Capture the cell that displays the provided text and extract its [x, y] central coordinate. 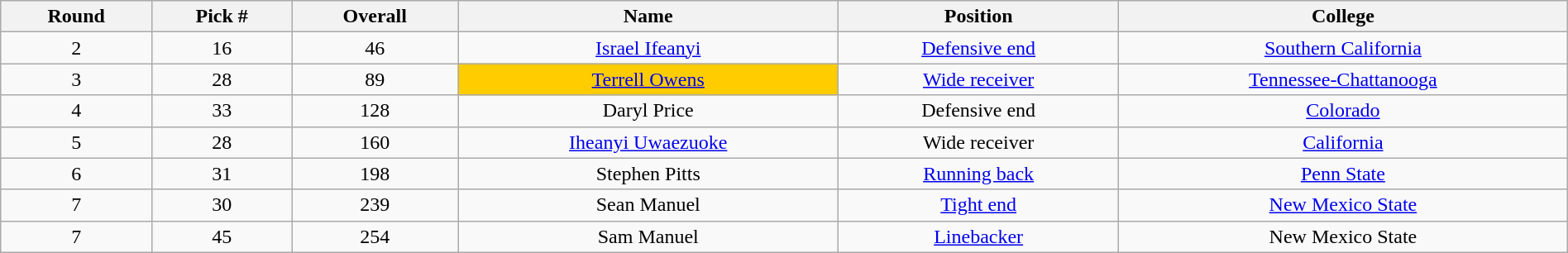
45 [222, 236]
128 [375, 111]
College [1343, 17]
Southern California [1343, 48]
30 [222, 205]
Penn State [1343, 174]
Tight end [979, 205]
Sean Manuel [648, 205]
Terrell Owens [648, 79]
Daryl Price [648, 111]
16 [222, 48]
239 [375, 205]
Running back [979, 174]
89 [375, 79]
31 [222, 174]
254 [375, 236]
Overall [375, 17]
Iheanyi Uwaezuoke [648, 142]
46 [375, 48]
Position [979, 17]
2 [76, 48]
Israel Ifeanyi [648, 48]
4 [76, 111]
Stephen Pitts [648, 174]
Name [648, 17]
Linebacker [979, 236]
5 [76, 142]
Colorado [1343, 111]
160 [375, 142]
Tennessee-Chattanooga [1343, 79]
3 [76, 79]
California [1343, 142]
Sam Manuel [648, 236]
Round [76, 17]
33 [222, 111]
6 [76, 174]
198 [375, 174]
Pick # [222, 17]
